For the text-containing cell, return its midpoint in [X, Y] coordinate format. 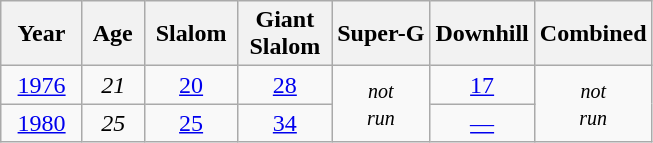
Year [42, 34]
— [482, 123]
21 [113, 85]
17 [482, 85]
34 [285, 123]
1980 [42, 123]
Slalom [191, 34]
28 [285, 85]
Giant Slalom [285, 34]
20 [191, 85]
Downhill [482, 34]
Age [113, 34]
1976 [42, 85]
Combined [593, 34]
Super-G [381, 34]
